Detect which cell encompasses the target text, then output its (x, y) center coordinate. 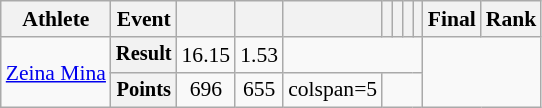
Points (144, 90)
696 (206, 90)
1.53 (259, 55)
16.15 (206, 55)
Result (144, 55)
Final (452, 19)
Athlete (56, 19)
colspan=5 (332, 90)
655 (259, 90)
Zeina Mina (56, 72)
Event (144, 19)
Rank (512, 19)
